Identify which cell holds the provided text, then report its (x, y) central coordinate. 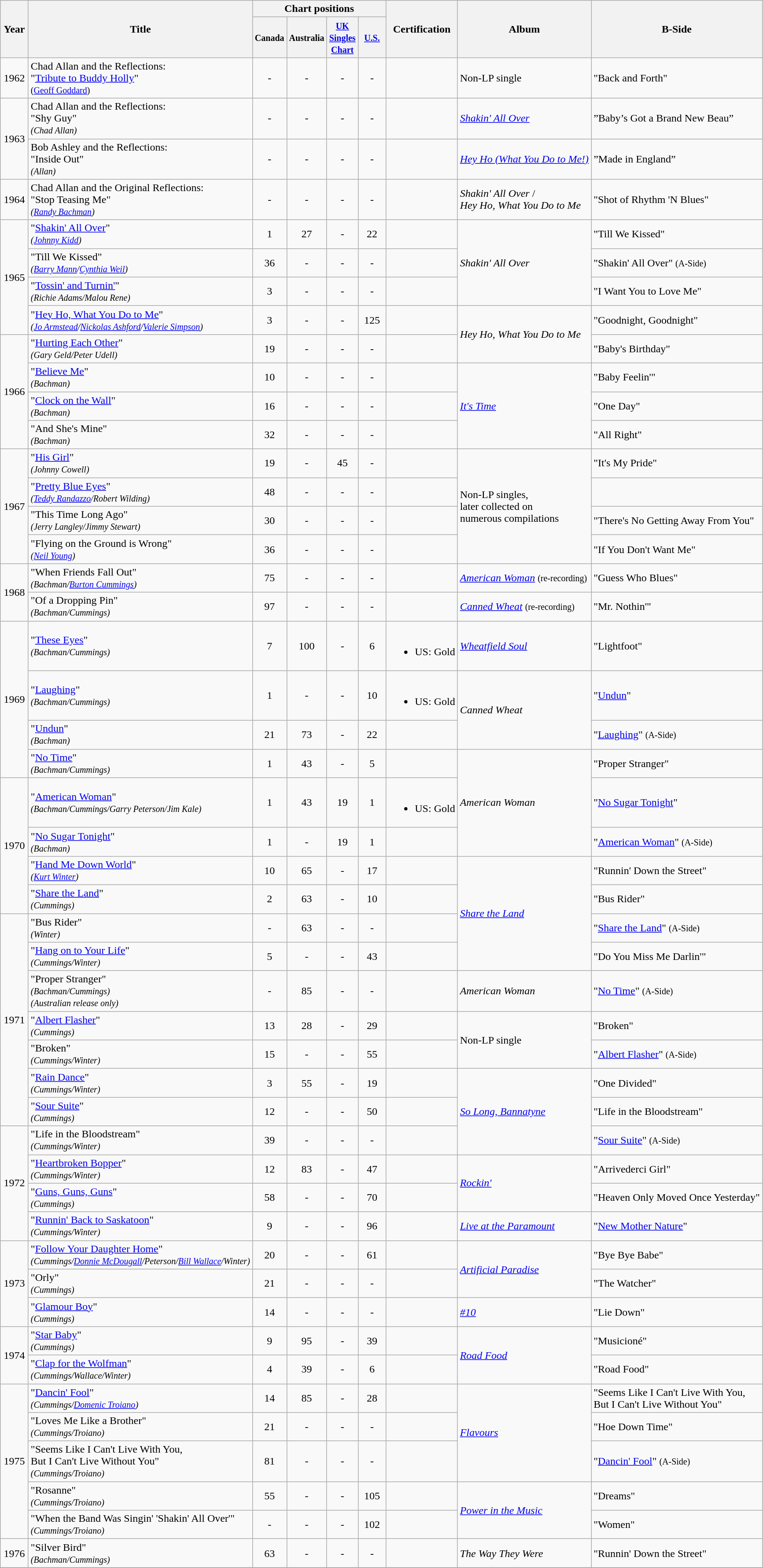
"Proper Stranger" (677, 764)
1967 (15, 506)
Share the Land (524, 913)
Canada (269, 37)
Chad Allan and the Reflections: "Shy Guy" (Chad Allan) (140, 118)
"Flying on the Ground is Wrong" (Neil Young) (140, 550)
1968 (15, 592)
"Bus Rider" (677, 899)
1966 (15, 391)
"There's No Getting Away From You" (677, 520)
50 (372, 1111)
"Pretty Blue Eyes" (Teddy Randazzo/Robert Wilding) (140, 492)
75 (269, 578)
20 (269, 1255)
Rockin' (524, 1183)
Album (524, 29)
Hey Ho, What You Do to Me (524, 334)
"Follow Your Daughter Home" (Cummings/Donnie McDougall/Peterson/Bill Wallace/Winter) (140, 1255)
"Star Baby" (Cummings) (140, 1340)
"These Eyes" (Bachman/Cummings) (140, 646)
"Of a Dropping Pin" (Bachman/Cummings) (140, 607)
1971 (15, 1019)
Chad Allan and the Original Reflections: "Stop Teasing Me" (Randy Bachman) (140, 199)
"Sour Suite" (A-Side) (677, 1140)
100 (306, 646)
"No Sugar Tonight" (Bachman) (140, 842)
"Rain Dance" (Cummings/Winter) (140, 1083)
American Woman (re-recording) (524, 578)
"Glamour Boy" (Cummings) (140, 1312)
"Lie Down" (677, 1312)
"Albert Flasher" (A-Side) (677, 1054)
1970 (15, 845)
96 (372, 1226)
30 (269, 520)
Power in the Music (524, 1510)
”Baby’s Got a Brand New Beau” (677, 118)
83 (306, 1169)
"This Time Long Ago" (Jerry Langley/Jimmy Stewart) (140, 520)
"If You Don't Want Me" (677, 550)
"New Mother Nature" (677, 1226)
"Shakin' All Over" (Johnny Kidd) (140, 234)
”Made in England” (677, 159)
"Till We Kissed" (677, 234)
Hey Ho (What You Do to Me!) (524, 159)
15 (269, 1054)
"Heaven Only Moved Once Yesterday" (677, 1198)
"Back and Forth" (677, 78)
B-Side (677, 29)
45 (343, 463)
"Albert Flasher" (Cummings) (140, 1026)
UK Singles Chart (343, 37)
"Laughing" (A-Side) (677, 734)
1976 (15, 1553)
1975 (15, 1461)
Road Food (524, 1355)
"Proper Stranger" (Bachman/Cummings)(Australian release only) (140, 991)
1963 (15, 139)
"All Right" (677, 435)
"Broken" (677, 1026)
"Life in the Bloodstream" (Cummings/Winter) (140, 1140)
Non-LP singles, later collected on numerous compilations (524, 506)
1973 (15, 1283)
"Shakin' All Over" (A-Side) (677, 262)
"Women" (677, 1524)
"Till We Kissed" (Barry Mann/Cynthia Weil) (140, 262)
1962 (15, 78)
16 (269, 406)
"Hey Ho, What You Do to Me" (Jo Armstead/Nickolas Ashford/Valerie Simpson) (140, 320)
1965 (15, 277)
"Lightfoot" (677, 646)
"Baby Feelin'" (677, 377)
105 (372, 1496)
Year (15, 29)
Bob Ashley and the Reflections: "Inside Out" (Allan) (140, 159)
Chart positions (319, 9)
73 (306, 734)
Canned Wheat (524, 710)
#10 (524, 1312)
Wheatfield Soul (524, 646)
"American Woman" (A-Side) (677, 842)
"One Divided" (677, 1083)
"When Friends Fall Out" (Bachman/Burton Cummings) (140, 578)
"Hang on to Your Life" (Cummings/Winter) (140, 956)
"Clock on the Wall" (Bachman) (140, 406)
1974 (15, 1355)
"Laughing" (Bachman/Cummings) (140, 696)
Australia (306, 37)
47 (372, 1169)
"Share the Land" (A-Side) (677, 927)
1972 (15, 1183)
U.S. (372, 37)
70 (372, 1198)
"Tossin' and Turnin'" (Richie Adams/Malou Rene) (140, 291)
"Loves Me Like a Brother" (Cummings/Troiano) (140, 1427)
"Guns, Guns, Guns" (Cummings) (140, 1198)
81 (269, 1461)
"Bye Bye Babe" (677, 1255)
Title (140, 29)
65 (306, 870)
61 (372, 1255)
"One Day" (677, 406)
"Runnin' Back to Saskatoon" (Cummings/Winter) (140, 1226)
Canned Wheat (re-recording) (524, 607)
"Road Food" (677, 1369)
"Life in the Bloodstream" (677, 1111)
"Sour Suite" (Cummings) (140, 1111)
Flavours (524, 1432)
"Bus Rider" (Winter) (140, 927)
1969 (15, 699)
1964 (15, 199)
"American Woman" (Bachman/Cummings/Garry Peterson/Jim Kale) (140, 802)
"It's My Pride" (677, 463)
"Hand Me Down World" (Kurt Winter) (140, 870)
"No Sugar Tonight" (677, 802)
"Seems Like I Can't Live With You,But I Can't Live Without You" (677, 1398)
"Clap for the Wolfman" (Cummings/Wallace/Winter) (140, 1369)
Artificial Paradise (524, 1269)
"Share the Land" (Cummings) (140, 899)
"Goodnight, Goodnight" (677, 320)
48 (269, 492)
2 (269, 899)
"Dancin' Fool" (Cummings/Domenic Troiano) (140, 1398)
"Dancin' Fool" (A-Side) (677, 1461)
"Baby's Birthday" (677, 349)
27 (306, 234)
Chad Allan and the Reflections: "Tribute to Buddy Holly" (Geoff Goddard) (140, 78)
"Musicioné" (677, 1340)
"Hoe Down Time" (677, 1427)
4 (269, 1369)
58 (269, 1198)
13 (269, 1026)
"No Time" (Bachman/Cummings) (140, 764)
"Orly" (Cummings) (140, 1283)
"Rosanne" (Cummings/Troiano) (140, 1496)
95 (306, 1340)
"His Girl" (Johnny Cowell) (140, 463)
"Mr. Nothin'" (677, 607)
"And She's Mine" (Bachman) (140, 435)
"Seems Like I Can't Live With You,But I Can't Live Without You" (Cummings/Troiano) (140, 1461)
"Silver Bird" (Bachman/Cummings) (140, 1553)
Live at the Paramount (524, 1226)
102 (372, 1524)
17 (372, 870)
32 (269, 435)
"Do You Miss Me Darlin'" (677, 956)
Certification (422, 29)
It's Time (524, 406)
"Heartbroken Bopper" (Cummings/Winter) (140, 1169)
29 (372, 1026)
97 (269, 607)
"No Time" (A-Side) (677, 991)
"Dreams" (677, 1496)
"Broken" (Cummings/Winter) (140, 1054)
Shakin' All Over / Hey Ho, What You Do to Me (524, 199)
"Guess Who Blues" (677, 578)
"Shot of Rhythm 'N Blues" (677, 199)
"Hurting Each Other" (Gary Geld/Peter Udell) (140, 349)
"I Want You to Love Me" (677, 291)
"Undun" (Bachman) (140, 734)
So Long, Bannatyne (524, 1111)
"Believe Me" (Bachman) (140, 377)
"Arrivederci Girl" (677, 1169)
125 (372, 320)
"The Watcher" (677, 1283)
7 (269, 646)
"When the Band Was Singin' 'Shakin' All Over'" (Cummings/Troiano) (140, 1524)
"Undun" (677, 696)
The Way They Were (524, 1553)
